Determine the [x, y] coordinate at the center of the cell enclosing the given text.  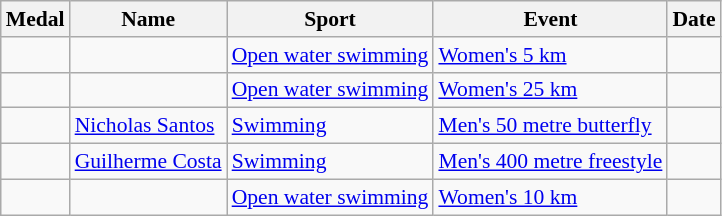
Women's 5 km [550, 55]
Men's 400 metre freestyle [550, 162]
Name [148, 19]
Date [694, 19]
Nicholas Santos [148, 126]
Sport [330, 19]
Event [550, 19]
Women's 25 km [550, 90]
Men's 50 metre butterfly [550, 126]
Guilherme Costa [148, 162]
Medal [36, 19]
Women's 10 km [550, 197]
